Output the [X, Y] coordinate of the center of the cell containing the given text.  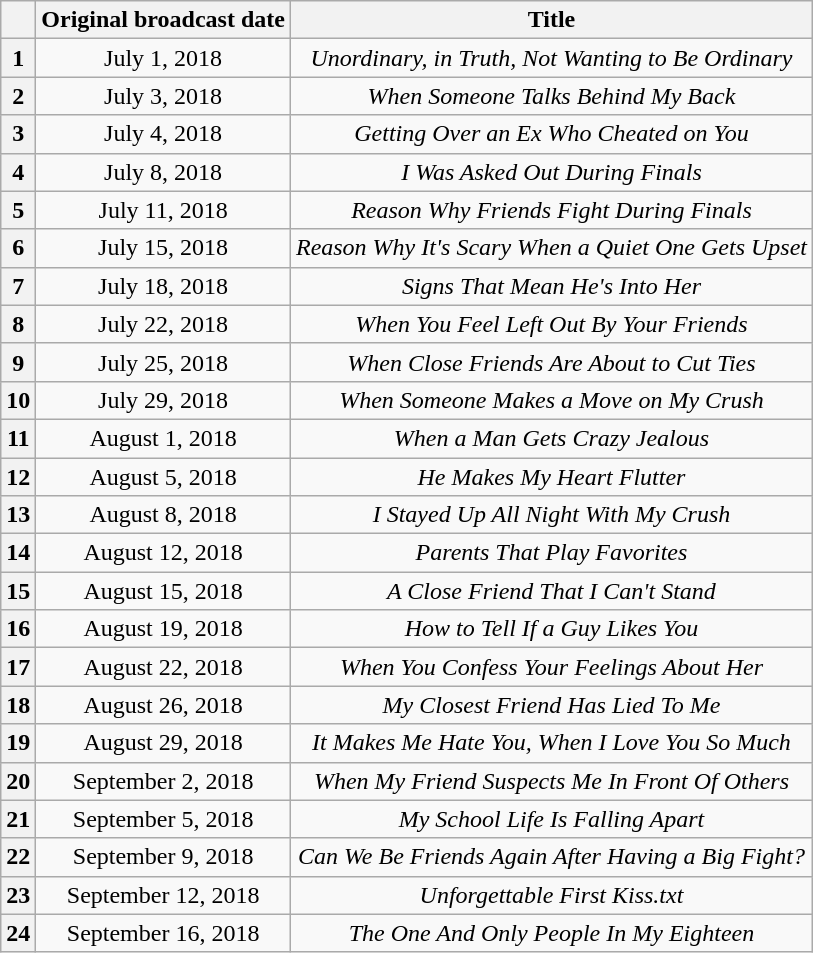
July 4, 2018 [164, 134]
My Closest Friend Has Lied To Me [551, 705]
18 [18, 705]
September 16, 2018 [164, 933]
23 [18, 895]
It Makes Me Hate You, When I Love You So Much [551, 743]
5 [18, 210]
4 [18, 172]
2 [18, 96]
September 12, 2018 [164, 895]
16 [18, 629]
August 29, 2018 [164, 743]
July 8, 2018 [164, 172]
17 [18, 667]
August 5, 2018 [164, 477]
July 29, 2018 [164, 400]
July 22, 2018 [164, 324]
Title [551, 20]
24 [18, 933]
August 22, 2018 [164, 667]
A Close Friend That I Can't Stand [551, 591]
Parents That Play Favorites [551, 553]
When a Man Gets Crazy Jealous [551, 438]
August 26, 2018 [164, 705]
July 25, 2018 [164, 362]
He Makes My Heart Flutter [551, 477]
September 5, 2018 [164, 819]
8 [18, 324]
Unforgettable First Kiss.txt [551, 895]
Getting Over an Ex Who Cheated on You [551, 134]
August 15, 2018 [164, 591]
Reason Why Friends Fight During Finals [551, 210]
10 [18, 400]
Signs That Mean He's Into Her [551, 286]
9 [18, 362]
I Was Asked Out During Finals [551, 172]
3 [18, 134]
20 [18, 781]
I Stayed Up All Night With My Crush [551, 515]
1 [18, 58]
11 [18, 438]
7 [18, 286]
When You Feel Left Out By Your Friends [551, 324]
Can We Be Friends Again After Having a Big Fight? [551, 857]
Unordinary, in Truth, Not Wanting to Be Ordinary [551, 58]
13 [18, 515]
Original broadcast date [164, 20]
22 [18, 857]
19 [18, 743]
15 [18, 591]
When Close Friends Are About to Cut Ties [551, 362]
August 1, 2018 [164, 438]
August 8, 2018 [164, 515]
July 15, 2018 [164, 248]
When My Friend Suspects Me In Front Of Others [551, 781]
How to Tell If a Guy Likes You [551, 629]
21 [18, 819]
When Someone Talks Behind My Back [551, 96]
July 11, 2018 [164, 210]
The One And Only People In My Eighteen [551, 933]
When Someone Makes a Move on My Crush [551, 400]
September 2, 2018 [164, 781]
August 19, 2018 [164, 629]
Reason Why It's Scary When a Quiet One Gets Upset [551, 248]
12 [18, 477]
My School Life Is Falling Apart [551, 819]
July 18, 2018 [164, 286]
July 1, 2018 [164, 58]
September 9, 2018 [164, 857]
When You Confess Your Feelings About Her [551, 667]
6 [18, 248]
14 [18, 553]
August 12, 2018 [164, 553]
July 3, 2018 [164, 96]
